Detect which cell encompasses the target text, then output its [X, Y] center coordinate. 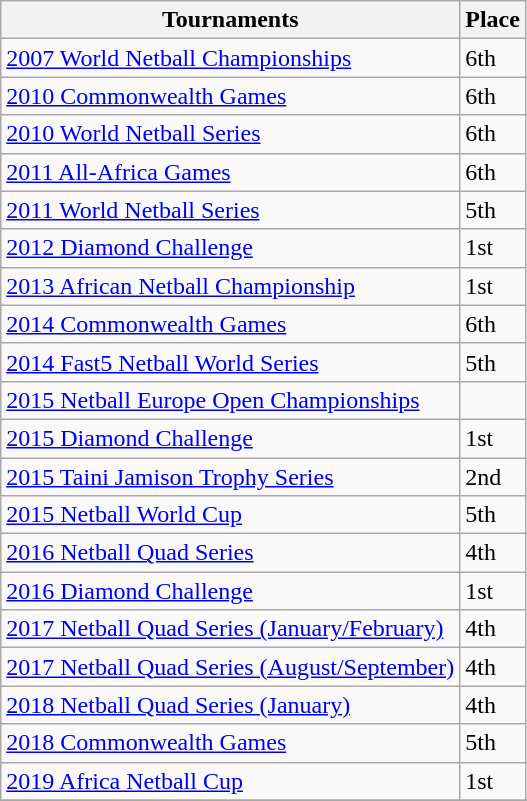
2016 Netball Quad Series [230, 553]
2015 Taini Jamison Trophy Series [230, 477]
2014 Fast5 Netball World Series [230, 362]
Place [493, 20]
2007 World Netball Championships [230, 58]
2018 Commonwealth Games [230, 743]
2017 Netball Quad Series (August/September) [230, 667]
2015 Netball World Cup [230, 515]
2012 Diamond Challenge [230, 248]
2011 World Netball Series [230, 210]
2017 Netball Quad Series (January/February) [230, 629]
2018 Netball Quad Series (January) [230, 705]
2016 Diamond Challenge [230, 591]
2010 Commonwealth Games [230, 96]
2013 African Netball Championship [230, 286]
Tournaments [230, 20]
2019 Africa Netball Cup [230, 781]
2014 Commonwealth Games [230, 324]
2015 Netball Europe Open Championships [230, 400]
2015 Diamond Challenge [230, 438]
2nd [493, 477]
2010 World Netball Series [230, 134]
2011 All-Africa Games [230, 172]
